Search for the cell housing the specified text and yield its (x, y) center coordinate. 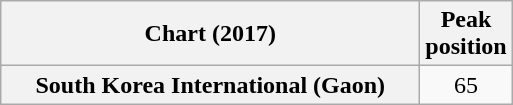
Peakposition (466, 34)
Chart (2017) (210, 34)
65 (466, 85)
South Korea International (Gaon) (210, 85)
